Return (X, Y) of the center of cell containing provided text 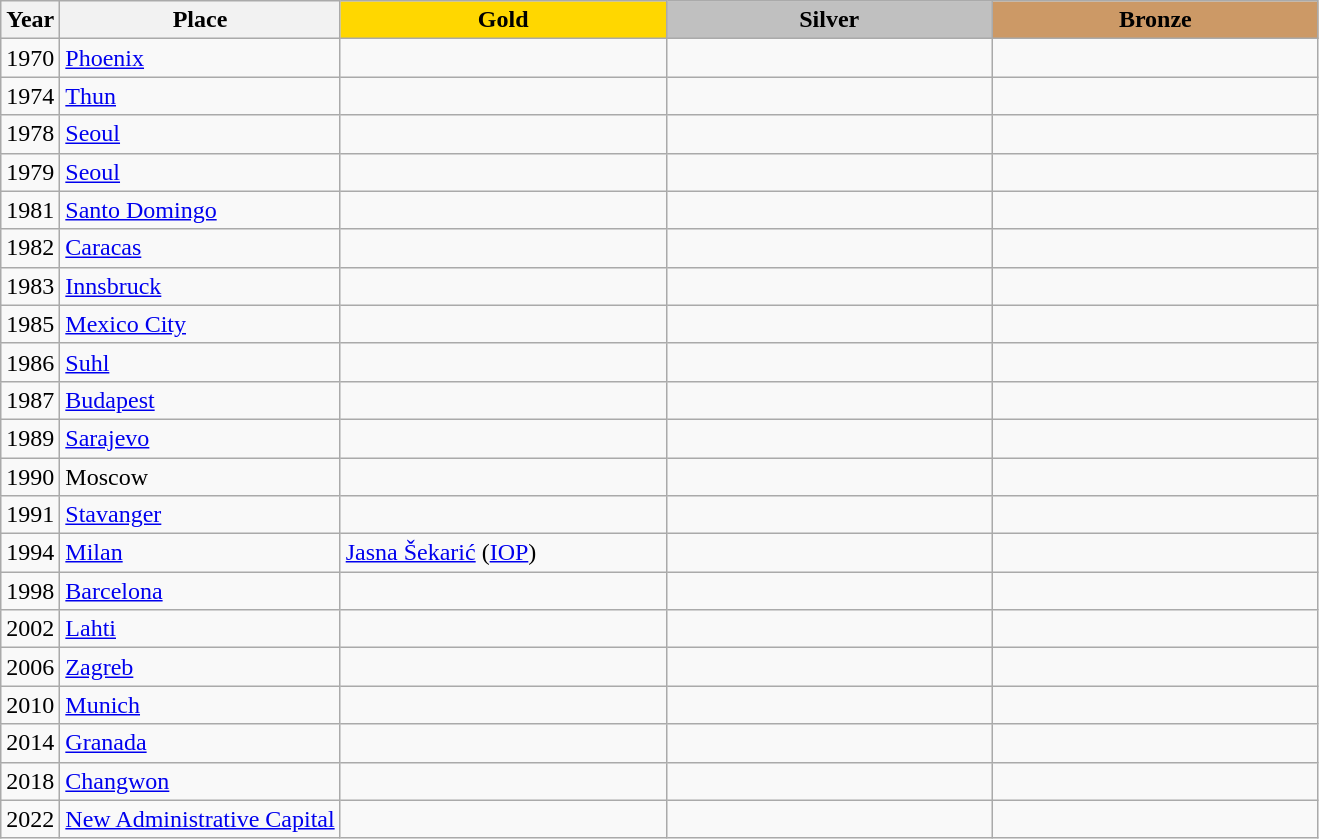
2018 (30, 781)
Barcelona (200, 591)
1990 (30, 477)
2014 (30, 743)
Sarajevo (200, 438)
1998 (30, 591)
Changwon (200, 781)
2010 (30, 705)
1970 (30, 58)
Zagreb (200, 667)
1994 (30, 553)
Phoenix (200, 58)
New Administrative Capital (200, 819)
2002 (30, 629)
Mexico City (200, 324)
2022 (30, 819)
1974 (30, 96)
Milan (200, 553)
Thun (200, 96)
1979 (30, 172)
Suhl (200, 362)
Gold (503, 20)
Budapest (200, 400)
Caracas (200, 248)
Santo Domingo (200, 210)
Bronze (1155, 20)
1978 (30, 134)
Innsbruck (200, 286)
Lahti (200, 629)
Place (200, 20)
1983 (30, 286)
Jasna Šekarić (IOP) (503, 553)
1981 (30, 210)
1985 (30, 324)
1989 (30, 438)
Granada (200, 743)
Munich (200, 705)
Silver (829, 20)
2006 (30, 667)
1982 (30, 248)
1987 (30, 400)
Stavanger (200, 515)
1986 (30, 362)
Year (30, 20)
1991 (30, 515)
Moscow (200, 477)
